Scan for the cell matching the given text and deliver its [x, y] coordinate at center. 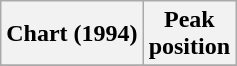
Chart (1994) [72, 34]
Peak position [189, 34]
